Pinpoint the cell where the given text exists, returning its [x, y] midpoint coordinate. 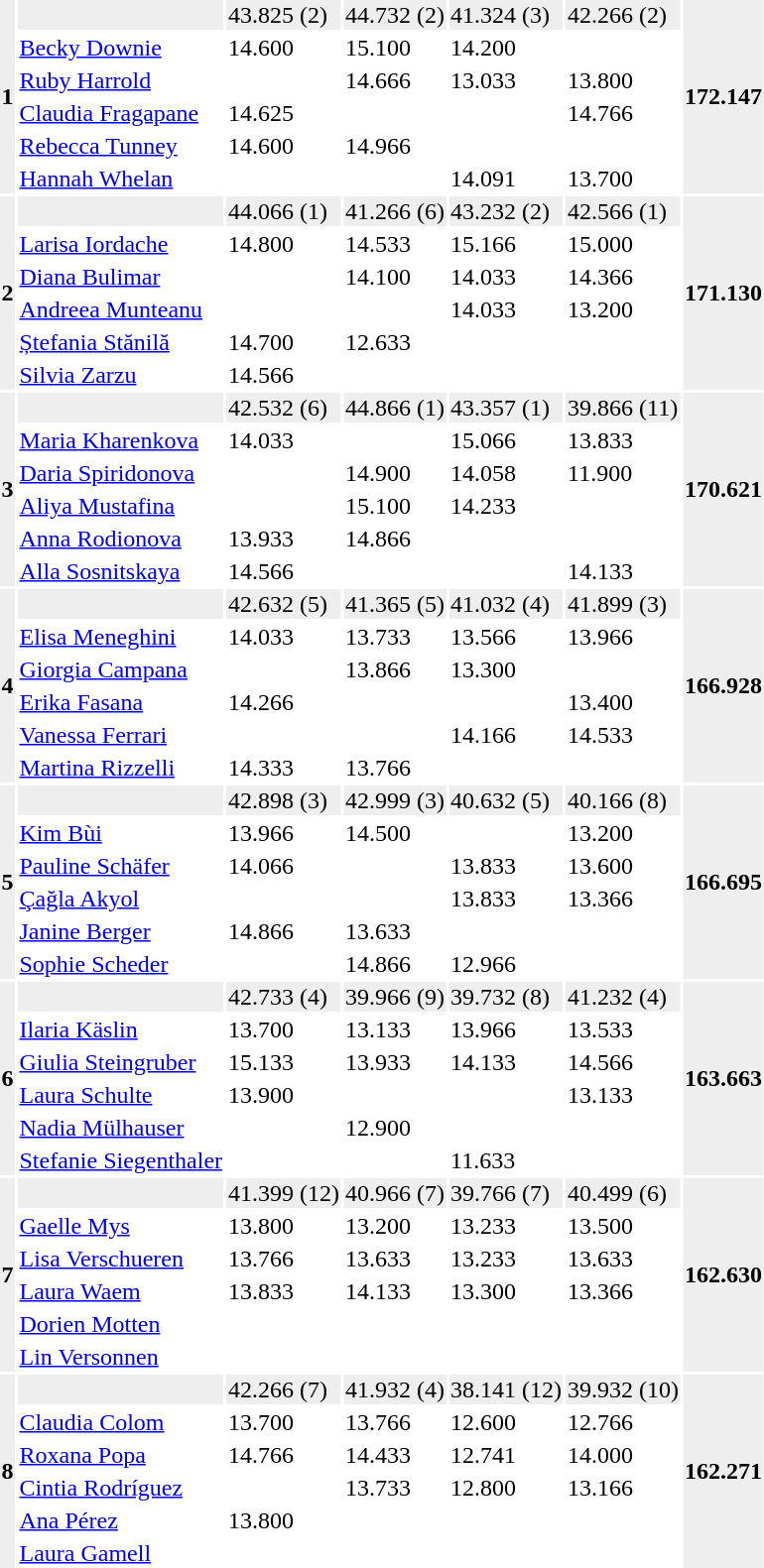
4 [8, 686]
12.600 [506, 1422]
3 [8, 490]
14.900 [395, 473]
41.032 (4) [506, 604]
38.141 (12) [506, 1389]
Roxana Popa [121, 1455]
14.058 [506, 473]
11.633 [506, 1160]
43.825 (2) [284, 15]
Elisa Meneghini [121, 637]
Ana Pérez [121, 1520]
15.166 [506, 244]
Gaelle Mys [121, 1226]
40.966 (7) [395, 1193]
Erika Fasana [121, 702]
41.899 (3) [623, 604]
14.066 [284, 866]
42.266 (2) [623, 15]
39.866 (11) [623, 408]
162.271 [724, 1472]
14.100 [395, 277]
Maria Kharenkova [121, 440]
44.066 (1) [284, 211]
14.433 [395, 1455]
15.066 [506, 440]
39.732 (8) [506, 997]
Aliya Mustafina [121, 506]
14.625 [284, 113]
7 [8, 1275]
Larisa Iordache [121, 244]
41.266 (6) [395, 211]
1 [8, 97]
Laura Schulte [121, 1095]
Hannah Whelan [121, 179]
14.266 [284, 702]
15.000 [623, 244]
13.166 [623, 1488]
Alla Sosnitskaya [121, 571]
39.766 (7) [506, 1193]
14.366 [623, 277]
14.200 [506, 48]
Becky Downie [121, 48]
Pauline Schäfer [121, 866]
Silvia Zarzu [121, 375]
14.000 [623, 1455]
170.621 [724, 490]
Dorien Motten [121, 1324]
13.900 [284, 1095]
13.500 [623, 1226]
2 [8, 294]
166.695 [724, 883]
Kim Bùi [121, 833]
13.033 [506, 80]
6 [8, 1079]
15.133 [284, 1062]
12.800 [506, 1488]
Daria Spiridonova [121, 473]
14.166 [506, 735]
Ștefania Stănilă [121, 342]
Lisa Verschueren [121, 1259]
43.357 (1) [506, 408]
40.166 (8) [623, 800]
Laura Gamell [121, 1553]
Giulia Steingruber [121, 1062]
41.365 (5) [395, 604]
14.091 [506, 179]
163.663 [724, 1079]
Stefanie Siegenthaler [121, 1160]
40.499 (6) [623, 1193]
8 [8, 1472]
42.632 (5) [284, 604]
12.900 [395, 1128]
14.966 [395, 146]
Cintia Rodríguez [121, 1488]
Anna Rodionova [121, 539]
44.732 (2) [395, 15]
41.232 (4) [623, 997]
39.966 (9) [395, 997]
Sophie Scheder [121, 964]
14.500 [395, 833]
12.633 [395, 342]
42.733 (4) [284, 997]
Rebecca Tunney [121, 146]
42.266 (7) [284, 1389]
Claudia Fragapane [121, 113]
42.532 (6) [284, 408]
Ruby Harrold [121, 80]
Martina Rizzelli [121, 768]
41.399 (12) [284, 1193]
Andreea Munteanu [121, 309]
Giorgia Campana [121, 669]
41.324 (3) [506, 15]
42.898 (3) [284, 800]
Lin Versonnen [121, 1357]
Diana Bulimar [121, 277]
39.932 (10) [623, 1389]
13.400 [623, 702]
14.666 [395, 80]
13.600 [623, 866]
162.630 [724, 1275]
Vanessa Ferrari [121, 735]
Çağla Akyol [121, 899]
40.632 (5) [506, 800]
Laura Waem [121, 1291]
12.966 [506, 964]
13.533 [623, 1029]
5 [8, 883]
13.866 [395, 669]
Claudia Colom [121, 1422]
14.233 [506, 506]
Janine Berger [121, 931]
11.900 [623, 473]
42.566 (1) [623, 211]
172.147 [724, 97]
14.333 [284, 768]
41.932 (4) [395, 1389]
44.866 (1) [395, 408]
171.130 [724, 294]
14.800 [284, 244]
12.741 [506, 1455]
14.700 [284, 342]
43.232 (2) [506, 211]
42.999 (3) [395, 800]
12.766 [623, 1422]
Nadia Mülhauser [121, 1128]
13.566 [506, 637]
166.928 [724, 686]
Ilaria Käslin [121, 1029]
